From the cell containing the given text, extract its center point as [X, Y] coordinate. 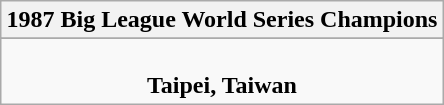
1987 Big League World Series Champions [222, 20]
Taipei, Taiwan [222, 72]
